Identify which cell holds the provided text, then report its (x, y) central coordinate. 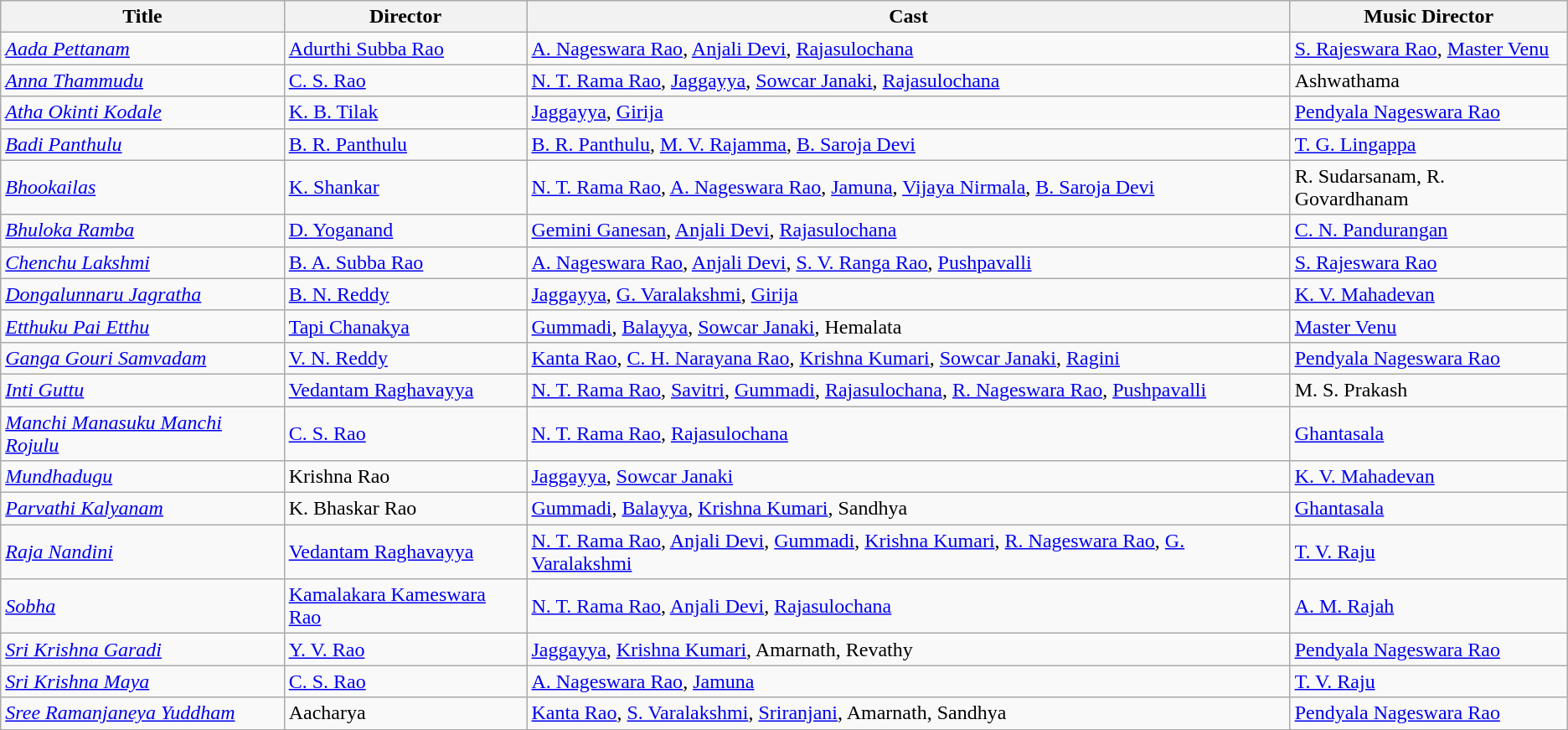
R. Sudarsanam, R. Govardhanam (1429, 188)
S. Rajeswara Rao, Master Venu (1429, 49)
Jaggayya, Sowcar Janaki (908, 477)
N. T. Rama Rao, Savitri, Gummadi, Rajasulochana, R. Nageswara Rao, Pushpavalli (908, 390)
Badi Panthulu (142, 144)
Parvathi Kalyanam (142, 509)
Gemini Ganesan, Anjali Devi, Rajasulochana (908, 230)
A. Nageswara Rao, Anjali Devi, S. V. Ranga Rao, Pushpavalli (908, 262)
Kanta Rao, S. Varalakshmi, Sriranjani, Amarnath, Sandhya (908, 713)
B. R. Panthulu, M. V. Rajamma, B. Saroja Devi (908, 144)
Sobha (142, 607)
K. B. Tilak (405, 112)
Kamalakara Kameswara Rao (405, 607)
N. T. Rama Rao, Rajasulochana (908, 432)
Chenchu Lakshmi (142, 262)
N. T. Rama Rao, A. Nageswara Rao, Jamuna, Vijaya Nirmala, B. Saroja Devi (908, 188)
Tapi Chanakya (405, 326)
B. A. Subba Rao (405, 262)
M. S. Prakash (1429, 390)
N. T. Rama Rao, Anjali Devi, Gummadi, Krishna Kumari, R. Nageswara Rao, G. Varalakshmi (908, 551)
Ashwathama (1429, 80)
B. N. Reddy (405, 294)
T. G. Lingappa (1429, 144)
C. N. Pandurangan (1429, 230)
Gummadi, Balayya, Sowcar Janaki, Hemalata (908, 326)
Bhookailas (142, 188)
Ganga Gouri Samvadam (142, 358)
Master Venu (1429, 326)
Music Director (1429, 17)
Kanta Rao, C. H. Narayana Rao, Krishna Kumari, Sowcar Janaki, Ragini (908, 358)
Atha Okinti Kodale (142, 112)
Director (405, 17)
Gummadi, Balayya, Krishna Kumari, Sandhya (908, 509)
Krishna Rao (405, 477)
Anna Thammudu (142, 80)
K. Shankar (405, 188)
Jaggayya, G. Varalakshmi, Girija (908, 294)
Etthuku Pai Etthu (142, 326)
Jaggayya, Krishna Kumari, Amarnath, Revathy (908, 650)
Manchi Manasuku Manchi Rojulu (142, 432)
Dongalunnaru Jagratha (142, 294)
Adurthi Subba Rao (405, 49)
Bhuloka Ramba (142, 230)
Y. V. Rao (405, 650)
D. Yoganand (405, 230)
S. Rajeswara Rao (1429, 262)
Sree Ramanjaneya Yuddham (142, 713)
A. M. Rajah (1429, 607)
Cast (908, 17)
K. Bhaskar Rao (405, 509)
N. T. Rama Rao, Jaggayya, Sowcar Janaki, Rajasulochana (908, 80)
Aada Pettanam (142, 49)
A. Nageswara Rao, Jamuna (908, 681)
Inti Guttu (142, 390)
V. N. Reddy (405, 358)
Sri Krishna Maya (142, 681)
Sri Krishna Garadi (142, 650)
N. T. Rama Rao, Anjali Devi, Rajasulochana (908, 607)
Jaggayya, Girija (908, 112)
Aacharya (405, 713)
B. R. Panthulu (405, 144)
Title (142, 17)
Mundhadugu (142, 477)
A. Nageswara Rao, Anjali Devi, Rajasulochana (908, 49)
Raja Nandini (142, 551)
